Return [X, Y] of the center of cell containing provided text 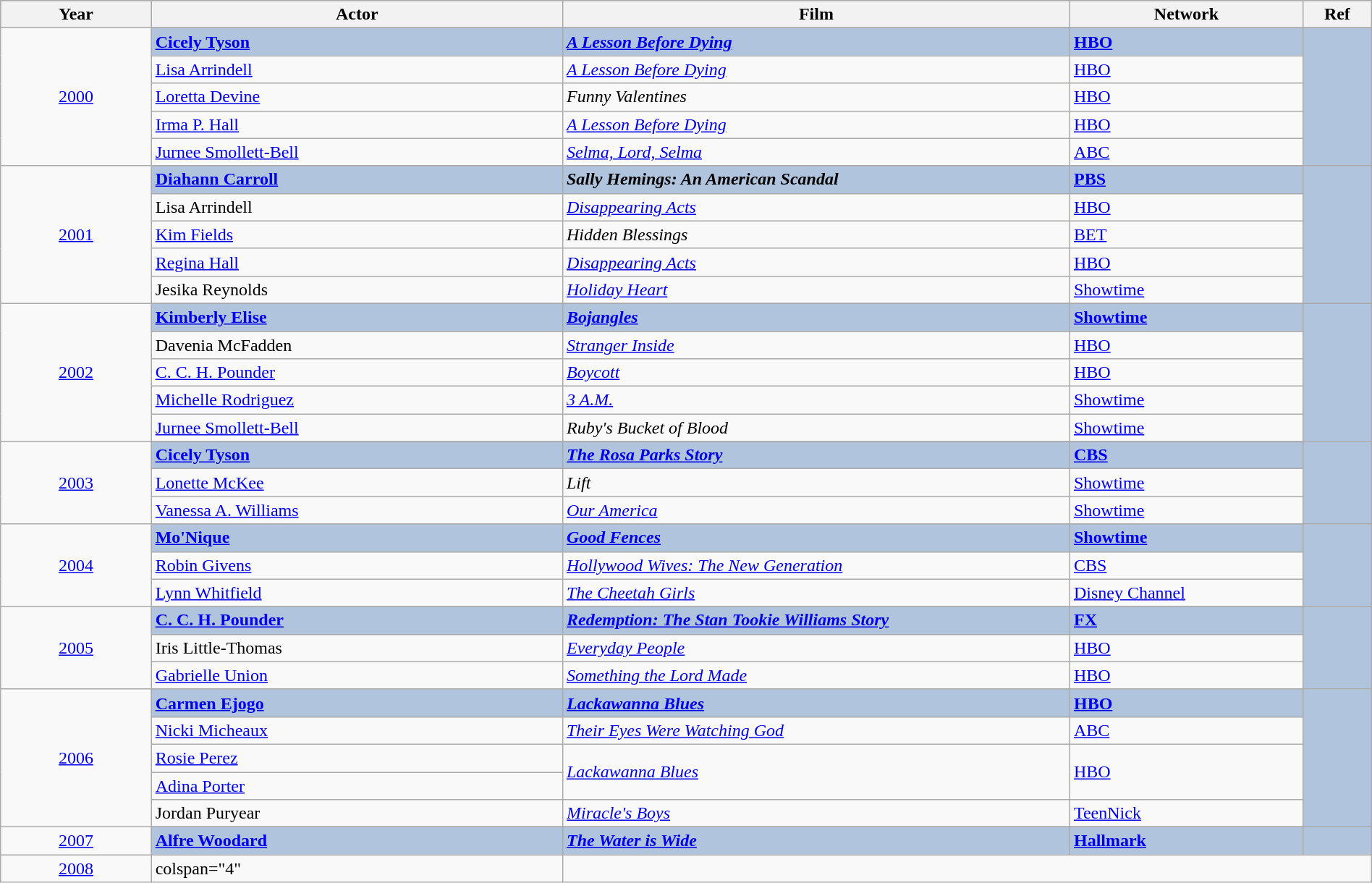
2000 [76, 97]
Davenia McFadden [357, 345]
Regina Hall [357, 262]
Hallmark [1186, 841]
Bojangles [816, 317]
Sally Hemings: An American Scandal [816, 179]
FX [1186, 620]
Adina Porter [357, 785]
Michelle Rodriguez [357, 400]
Irma P. Hall [357, 124]
Actor [357, 14]
Disney Channel [1186, 593]
2005 [76, 648]
Funny Valentines [816, 97]
Lonette McKee [357, 483]
Year [76, 14]
Network [1186, 14]
2001 [76, 235]
Kimberly Elise [357, 317]
2004 [76, 565]
2007 [76, 841]
Selma, Lord, Selma [816, 152]
Jordan Puryear [357, 814]
BET [1186, 235]
colspan="4" [357, 869]
Alfre Woodard [357, 841]
Rosie Perez [357, 758]
Film [816, 14]
Boycott [816, 373]
2003 [76, 483]
Gabrielle Union [357, 675]
Ref [1337, 14]
Iris Little-Thomas [357, 648]
Vanessa A. Williams [357, 510]
Miracle's Boys [816, 814]
2006 [76, 758]
Redemption: The Stan Tookie Williams Story [816, 620]
Mo'Nique [357, 538]
The Cheetah Girls [816, 593]
Our America [816, 510]
Lynn Whitfield [357, 593]
Holiday Heart [816, 290]
The Water is Wide [816, 841]
Kim Fields [357, 235]
Their Eyes Were Watching God [816, 730]
The Rosa Parks Story [816, 455]
2002 [76, 372]
Jesika Reynolds [357, 290]
TeenNick [1186, 814]
Carmen Ejogo [357, 703]
Something the Lord Made [816, 675]
Lift [816, 483]
Robin Givens [357, 565]
Good Fences [816, 538]
Diahann Carroll [357, 179]
PBS [1186, 179]
Stranger Inside [816, 345]
Loretta Devine [357, 97]
Ruby's Bucket of Blood [816, 428]
Hollywood Wives: The New Generation [816, 565]
3 A.M. [816, 400]
Nicki Micheaux [357, 730]
Hidden Blessings [816, 235]
2008 [76, 869]
Everyday People [816, 648]
